Capture the cell that displays the provided text and extract its (x, y) central coordinate. 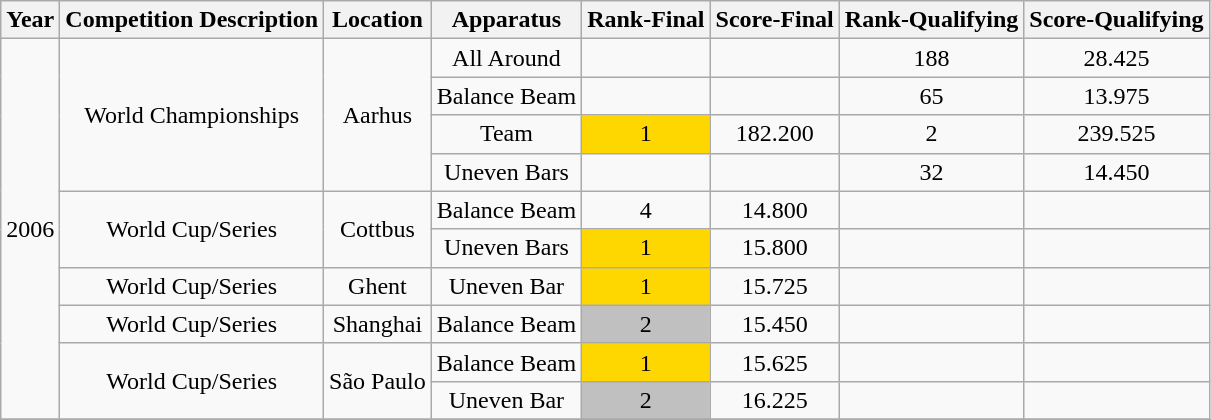
Apparatus (506, 20)
15.725 (774, 286)
World Championships (192, 115)
16.225 (774, 400)
13.975 (1116, 96)
Rank-Qualifying (931, 20)
São Paulo (378, 381)
Score-Final (774, 20)
182.200 (774, 134)
28.425 (1116, 58)
188 (931, 58)
Location (378, 20)
Shanghai (378, 324)
Year (30, 20)
239.525 (1116, 134)
65 (931, 96)
Score-Qualifying (1116, 20)
Aarhus (378, 115)
14.450 (1116, 172)
Ghent (378, 286)
15.800 (774, 248)
Rank-Final (646, 20)
4 (646, 210)
Cottbus (378, 229)
14.800 (774, 210)
15.450 (774, 324)
All Around (506, 58)
Competition Description (192, 20)
32 (931, 172)
15.625 (774, 362)
Team (506, 134)
2006 (30, 230)
